Detect which cell encompasses the target text, then output its [X, Y] center coordinate. 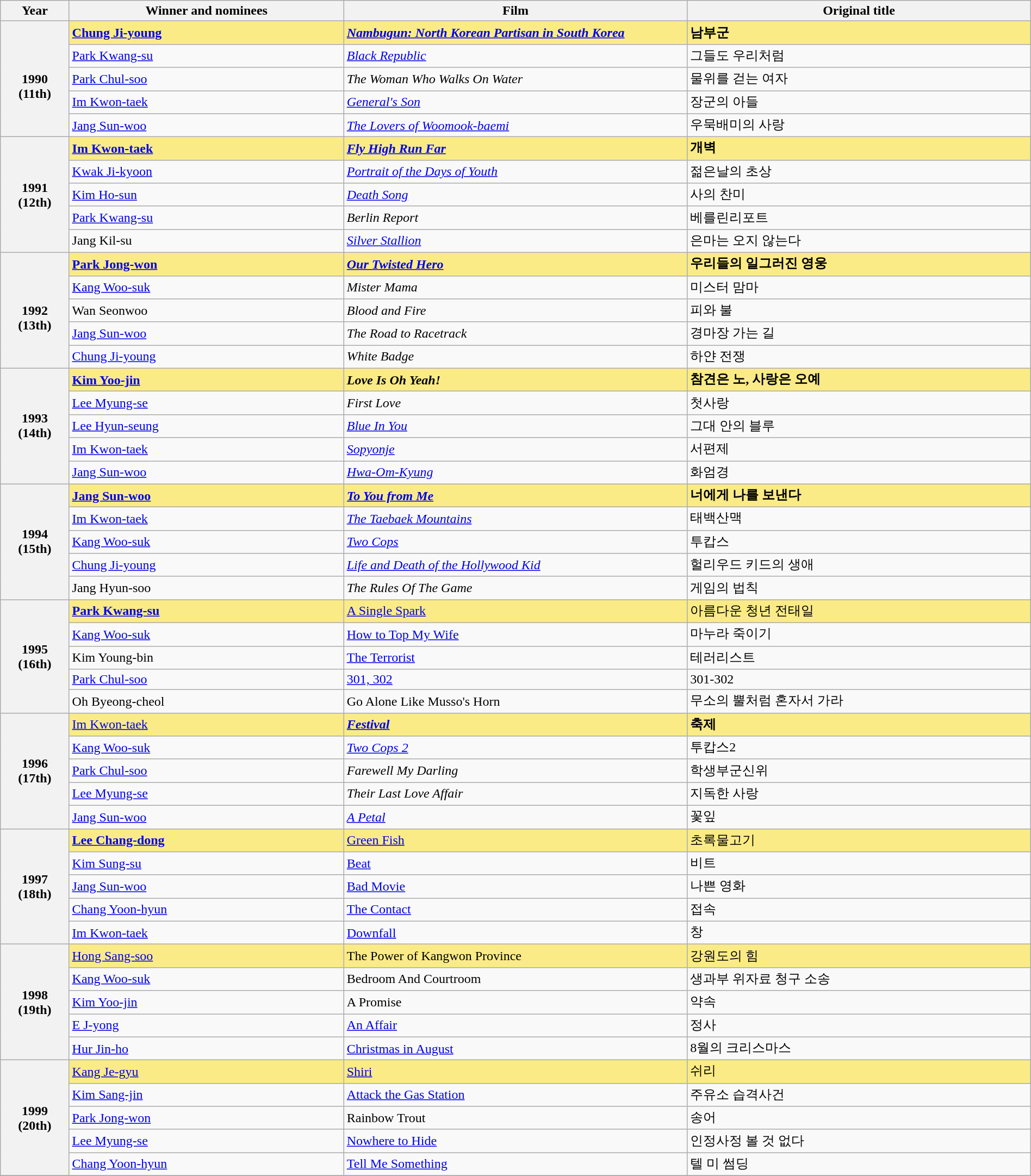
사의 찬미 [859, 195]
Death Song [515, 195]
1993(14th) [35, 426]
젊은날의 초상 [859, 172]
약속 [859, 1003]
Wan Seonwoo [207, 311]
우리들의 일그러진 영웅 [859, 264]
첫사랑 [859, 403]
개벽 [859, 149]
A Petal [515, 817]
Nowhere to Hide [515, 1141]
E J-yong [207, 1025]
Blue In You [515, 426]
The Lovers of Woomook-baemi [515, 125]
너에게 나를 보낸다 [859, 496]
Life and Death of the Hollywood Kid [515, 565]
Farewell My Darling [515, 771]
The Terrorist [515, 658]
생과부 위자료 청구 소송 [859, 979]
Tell Me Something [515, 1165]
White Badge [515, 357]
Silver Stallion [515, 241]
접속 [859, 910]
Kim Sung-su [207, 863]
주유소 습격사건 [859, 1095]
1994(15th) [35, 542]
쉬리 [859, 1072]
서편제 [859, 449]
창 [859, 933]
1996(17th) [35, 771]
그대 안의 블루 [859, 426]
남부군 [859, 33]
참견은 노, 사랑은 오예 [859, 379]
General's Son [515, 102]
태백산맥 [859, 519]
Two Cops 2 [515, 748]
정사 [859, 1025]
301-302 [859, 680]
강원도의 힘 [859, 956]
Kim Ho-sun [207, 195]
장군의 아들 [859, 102]
Portrait of the Days of Youth [515, 172]
Mister Mama [515, 287]
Downfall [515, 933]
The Power of Kangwon Province [515, 956]
헐리우드 키드의 생애 [859, 565]
마누라 죽이기 [859, 634]
A Promise [515, 1003]
Bedroom And Courtroom [515, 979]
축제 [859, 724]
Green Fish [515, 841]
초록물고기 [859, 841]
Lee Chang-dong [207, 841]
투캅스2 [859, 748]
투캅스 [859, 542]
Film [515, 11]
물위를 걷는 여자 [859, 79]
Lee Hyun-seung [207, 426]
Hong Sang-soo [207, 956]
Beat [515, 863]
Two Cops [515, 542]
Original title [859, 11]
Kwak Ji-kyoon [207, 172]
아름다운 청년 전태일 [859, 611]
Berlin Report [515, 217]
게임의 법칙 [859, 588]
베를린리포트 [859, 217]
301, 302 [515, 680]
The Contact [515, 910]
무소의 뿔처럼 혼자서 가라 [859, 701]
Hwa-Om-Kyung [515, 473]
Year [35, 11]
The Rules Of The Game [515, 588]
Go Alone Like Musso's Horn [515, 701]
1998(19th) [35, 1003]
Blood and Fire [515, 311]
1995(16th) [35, 656]
1990(11th) [35, 79]
To You from Me [515, 496]
Shiri [515, 1072]
피와 불 [859, 311]
Jang Kil-su [207, 241]
은마는 오지 않는다 [859, 241]
Winner and nominees [207, 11]
Fly High Run Far [515, 149]
First Love [515, 403]
How to Top My Wife [515, 634]
꽃잎 [859, 817]
학생부군신위 [859, 771]
그들도 우리처럼 [859, 55]
The Road to Racetrack [515, 334]
1999(20th) [35, 1118]
인정사정 볼 것 없다 [859, 1141]
Kim Young-bin [207, 658]
우묵배미의 사랑 [859, 125]
화엄경 [859, 473]
Rainbow Trout [515, 1118]
Oh Byeong-cheol [207, 701]
Kang Je-gyu [207, 1072]
Their Last Love Affair [515, 794]
Black Republic [515, 55]
Sopyonje [515, 449]
Festival [515, 724]
Our Twisted Hero [515, 264]
The Taebaek Mountains [515, 519]
Attack the Gas Station [515, 1095]
하얀 전쟁 [859, 357]
Kim Sang-jin [207, 1095]
경마장 가는 길 [859, 334]
1992(13th) [35, 310]
Nambugun: North Korean Partisan in South Korea [515, 33]
Love Is Oh Yeah! [515, 379]
Jang Hyun-soo [207, 588]
8월의 크리스마스 [859, 1048]
지독한 사랑 [859, 794]
The Woman Who Walks On Water [515, 79]
테러리스트 [859, 658]
1991(12th) [35, 195]
송어 [859, 1118]
A Single Spark [515, 611]
An Affair [515, 1025]
1997(18th) [35, 886]
비트 [859, 863]
텔 미 썸딩 [859, 1165]
Hur Jin-ho [207, 1048]
Christmas in August [515, 1048]
미스터 맘마 [859, 287]
나쁜 영화 [859, 886]
Bad Movie [515, 886]
